Scan for the cell matching the given text and deliver its [x, y] coordinate at center. 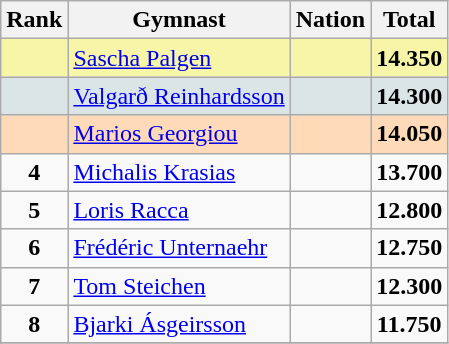
Sascha Palgen [179, 58]
12.300 [410, 286]
13.700 [410, 172]
Tom Steichen [179, 286]
Michalis Krasias [179, 172]
Rank [34, 20]
12.750 [410, 248]
Gymnast [179, 20]
Total [410, 20]
14.050 [410, 134]
Frédéric Unternaehr [179, 248]
Valgarð Reinhardsson [179, 96]
Nation [330, 20]
4 [34, 172]
6 [34, 248]
12.800 [410, 210]
11.750 [410, 324]
Bjarki Ásgeirsson [179, 324]
5 [34, 210]
7 [34, 286]
Loris Racca [179, 210]
Marios Georgiou [179, 134]
8 [34, 324]
14.300 [410, 96]
14.350 [410, 58]
